Return the [x, y] coordinate for the center point of the cell that contains the specified text.  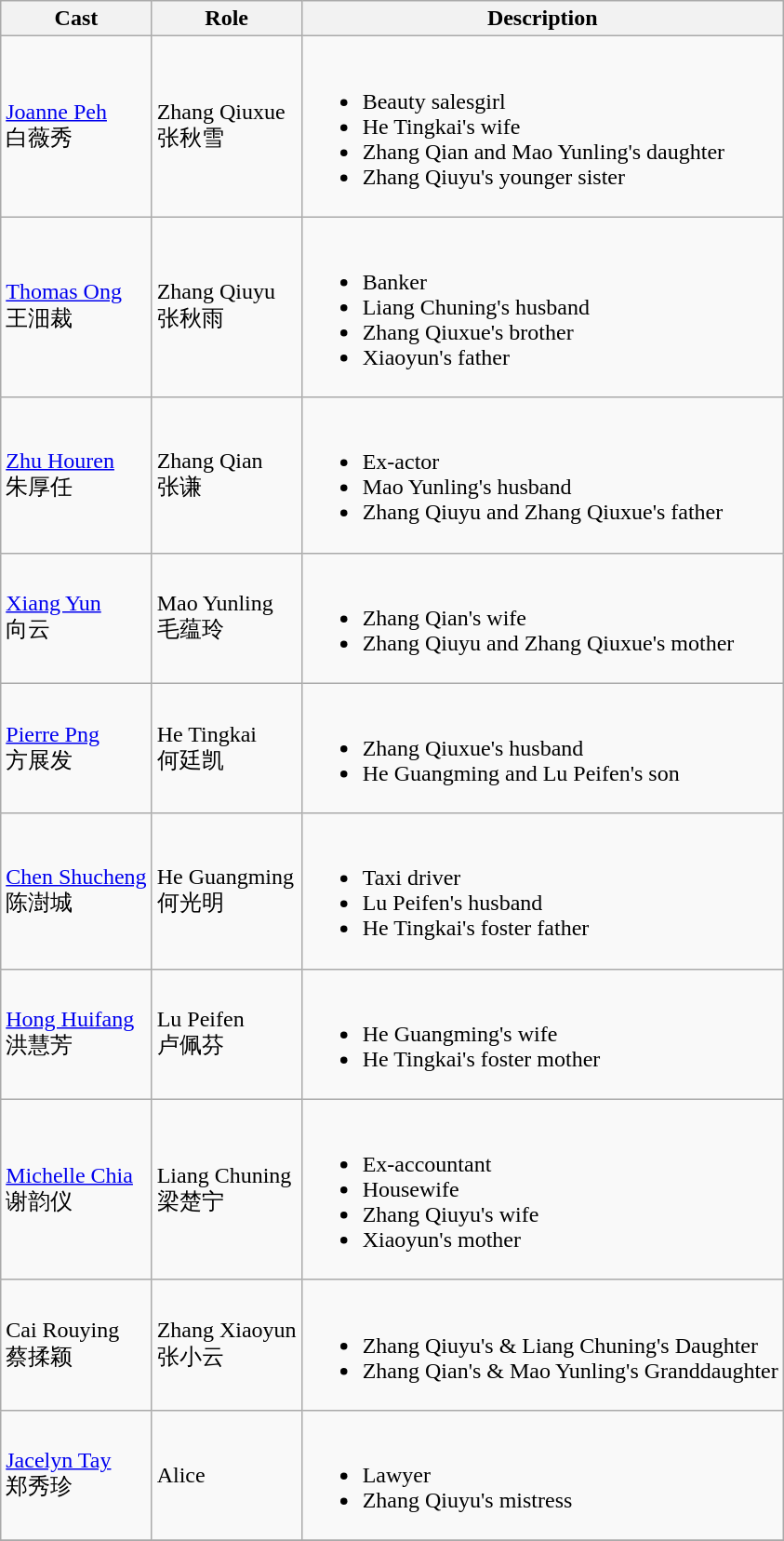
Joanne Peh 白薇秀 [76, 127]
Cast [76, 19]
Zhang Qiuyu's & Liang Chuning's DaughterZhang Qian's & Mao Yunling's Granddaughter [542, 1345]
Beauty salesgirlHe Tingkai's wifeZhang Qian and Mao Yunling's daughterZhang Qiuyu's younger sister [542, 127]
Jacelyn Tay郑秀珍 [76, 1475]
Mao Yunling 毛蕴玲 [227, 618]
Role [227, 19]
Cai Rouying 蔡揉颖 [76, 1345]
Zhang Qian 张谦 [227, 475]
Zhang Qian's wifeZhang Qiuyu and Zhang Qiuxue's mother [542, 618]
Chen Shucheng 陈澍城 [76, 891]
Zhang Qiuyu 张秋雨 [227, 307]
He Tingkai 何廷凯 [227, 748]
Lu Peifen 卢佩芬 [227, 1034]
LawyerZhang Qiuyu's mistress [542, 1475]
Pierre Png方展发 [76, 748]
BankerLiang Chuning's husbandZhang Qiuxue's brotherXiaoyun's father [542, 307]
Ex-accountantHousewifeZhang Qiuyu's wifeXiaoyun's mother [542, 1189]
Thomas Ong 王沺裁 [76, 307]
Description [542, 19]
Liang Chuning 梁楚宁 [227, 1189]
Hong Huifang 洪慧芳 [76, 1034]
He Guangming's wifeHe Tingkai's foster mother [542, 1034]
Zhang Xiaoyun 张小云 [227, 1345]
Xiang Yun向云 [76, 618]
Michelle Chia 谢韵仪 [76, 1189]
Zhang Qiuxue's husbandHe Guangming and Lu Peifen's son [542, 748]
Alice [227, 1475]
Taxi driverLu Peifen's husbandHe Tingkai's foster father [542, 891]
Ex-actorMao Yunling's husbandZhang Qiuyu and Zhang Qiuxue's father [542, 475]
He Guangming 何光明 [227, 891]
Zhu Houren 朱厚任 [76, 475]
Zhang Qiuxue 张秋雪 [227, 127]
